Find where the given text appears and provide that cell's center as [x, y] coordinate. 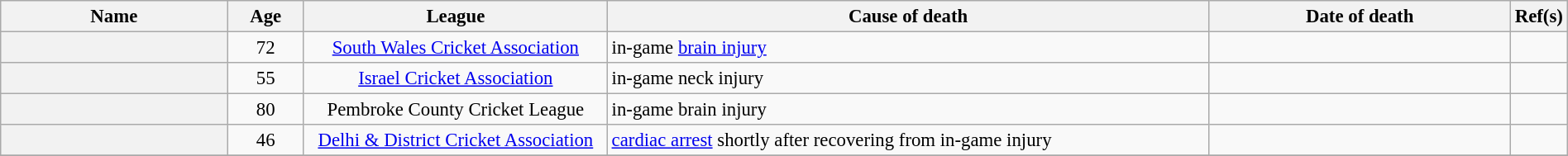
Delhi & District Cricket Association [455, 140]
Date of death [1360, 17]
South Wales Cricket Association [455, 48]
Ref(s) [1538, 17]
55 [266, 78]
League [455, 17]
Pembroke County Cricket League [455, 110]
46 [266, 140]
cardiac arrest shortly after recovering from in-game injury [908, 140]
in-game neck injury [908, 78]
72 [266, 48]
Age [266, 17]
Israel Cricket Association [455, 78]
80 [266, 110]
Name [114, 17]
Cause of death [908, 17]
